Return the [x, y] coordinate for the center point of the cell that contains the specified text.  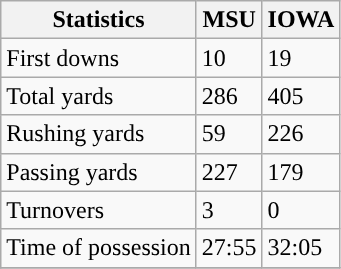
Statistics [99, 20]
179 [301, 172]
27:55 [229, 248]
19 [301, 58]
405 [301, 96]
IOWA [301, 20]
59 [229, 134]
Rushing yards [99, 134]
10 [229, 58]
Turnovers [99, 210]
286 [229, 96]
3 [229, 210]
0 [301, 210]
Time of possession [99, 248]
Passing yards [99, 172]
32:05 [301, 248]
226 [301, 134]
First downs [99, 58]
MSU [229, 20]
227 [229, 172]
Total yards [99, 96]
